Scan for the cell matching the given text and deliver its (x, y) coordinate at center. 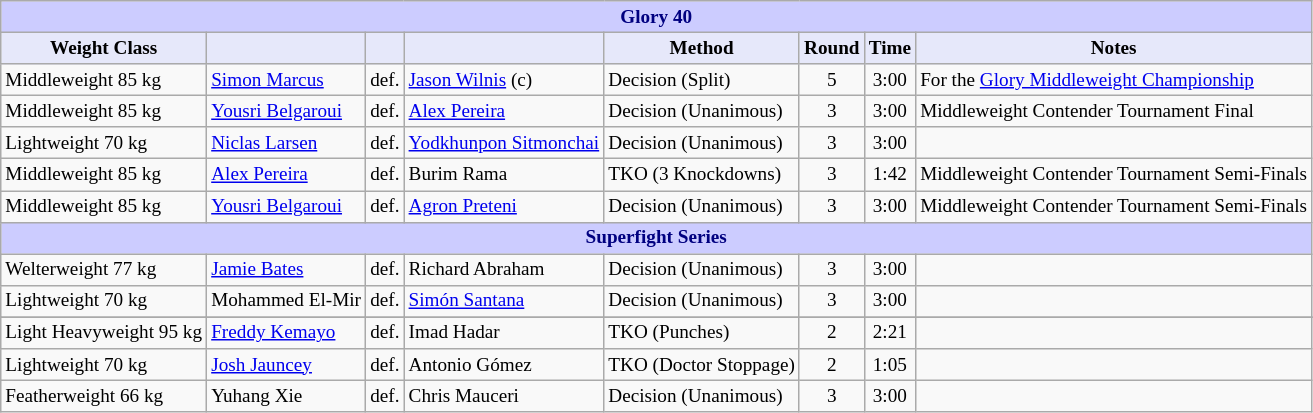
Light Heavyweight 95 kg (104, 333)
Middleweight Contender Tournament Final (1114, 111)
Yodkhunpon Sitmonchai (504, 143)
Yuhang Xie (286, 396)
Notes (1114, 48)
Weight Class (104, 48)
Jason Wilnis (c) (504, 80)
1:05 (890, 365)
Welterweight 77 kg (104, 270)
For the Glory Middleweight Championship (1114, 80)
Round (832, 48)
Chris Mauceri (504, 396)
Josh Jauncey (286, 365)
TKO (Punches) (702, 333)
Simón Santana (504, 301)
Freddy Kemayo (286, 333)
TKO (3 Knockdowns) (702, 175)
Antonio Gómez (504, 365)
Simon Marcus (286, 80)
Richard Abraham (504, 270)
Mohammed El-Mir (286, 301)
5 (832, 80)
Imad Hadar (504, 333)
Superfight Series (656, 238)
Glory 40 (656, 17)
Method (702, 48)
Time (890, 48)
TKO (Doctor Stoppage) (702, 365)
2:21 (890, 333)
Agron Preteni (504, 206)
Featherweight 66 kg (104, 396)
1:42 (890, 175)
Jamie Bates (286, 270)
Decision (Split) (702, 80)
Niclas Larsen (286, 143)
Burim Rama (504, 175)
